Provide the (x, y) coordinate of the cell's center where the given text is located.  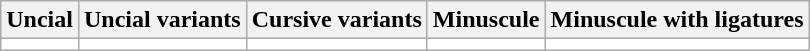
Minuscule (486, 20)
Cursive variants (336, 20)
Uncial (40, 20)
Uncial variants (162, 20)
Minuscule with ligatures (677, 20)
